Extract the (X, Y) coordinate from the center of the cell holding the provided text.  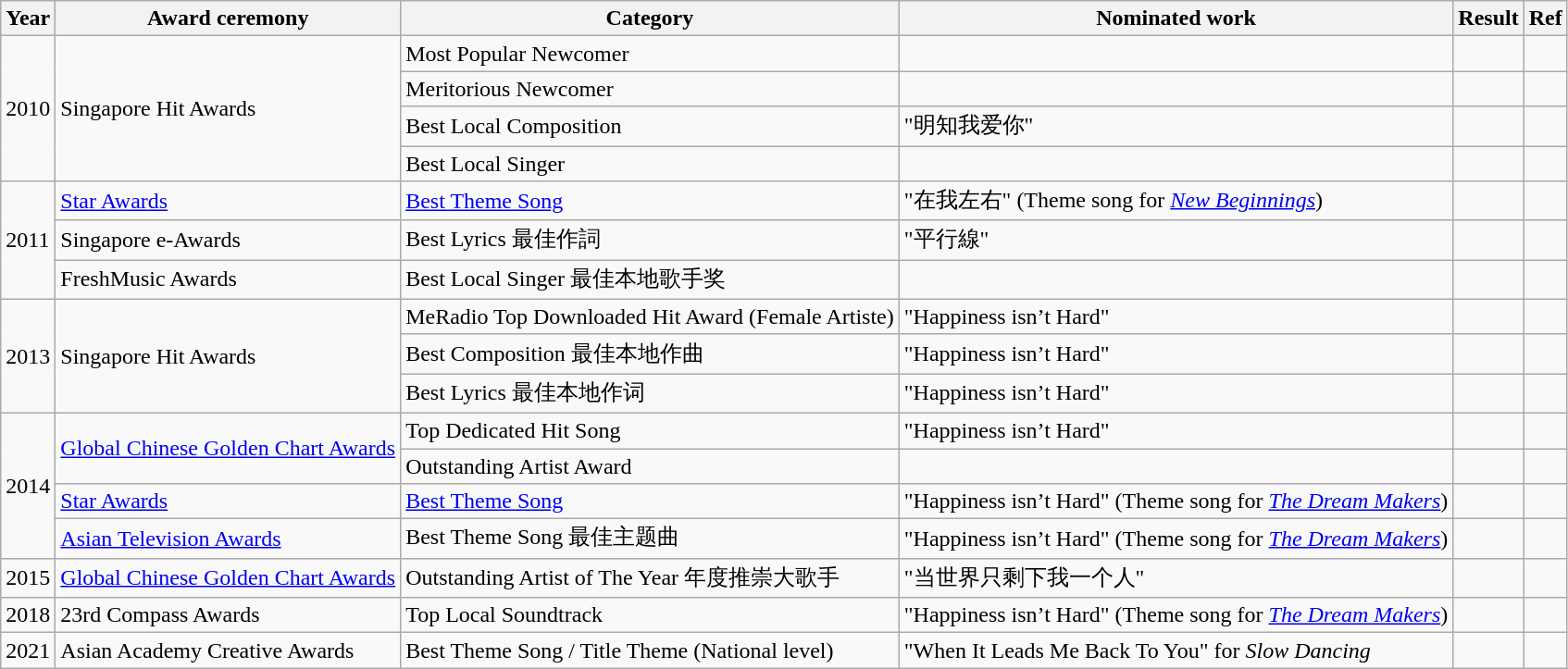
MeRadio Top Downloaded Hit Award (Female Artiste) (650, 316)
Best Local Composition (650, 126)
2021 (28, 650)
2011 (28, 241)
2018 (28, 615)
Singapore e-Awards (228, 241)
2015 (28, 577)
Top Dedicated Hit Song (650, 430)
"当世界只剩下我一个人" (1176, 577)
Meritorious Newcomer (650, 89)
Asian Television Awards (228, 539)
2010 (28, 109)
"在我左右" (Theme song for New Beginnings) (1176, 202)
Best Local Singer (650, 164)
Category (650, 19)
Result (1488, 19)
Most Popular Newcomer (650, 54)
Outstanding Artist Award (650, 465)
Year (28, 19)
Asian Academy Creative Awards (228, 650)
"When It Leads Me Back To You" for Slow Dancing (1176, 650)
Top Local Soundtrack (650, 615)
23rd Compass Awards (228, 615)
"平行線" (1176, 241)
Best Theme Song 最佳主题曲 (650, 539)
Best Lyrics 最佳本地作词 (650, 394)
FreshMusic Awards (228, 279)
2014 (28, 485)
Ref (1546, 19)
Award ceremony (228, 19)
Nominated work (1176, 19)
Best Theme Song / Title Theme (National level) (650, 650)
Best Local Singer 最佳本地歌手奖 (650, 279)
Best Lyrics 最佳作詞 (650, 241)
Best Composition 最佳本地作曲 (650, 353)
"明知我爱你" (1176, 126)
2013 (28, 355)
Outstanding Artist of The Year 年度推崇大歌手 (650, 577)
